Identify which cell holds the provided text, then report its [X, Y] central coordinate. 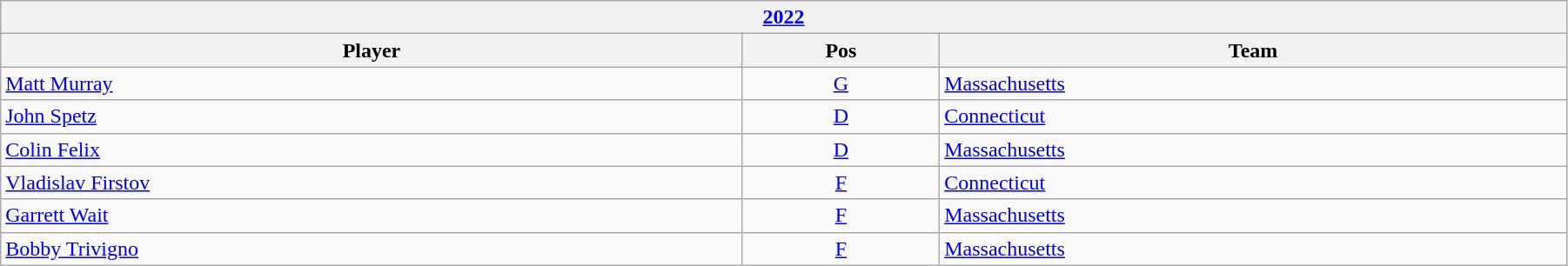
Vladislav Firstov [372, 183]
Player [372, 50]
Colin Felix [372, 150]
G [841, 83]
Team [1253, 50]
Matt Murray [372, 83]
Garrett Wait [372, 216]
John Spetz [372, 116]
2022 [784, 17]
Bobby Trivigno [372, 249]
Pos [841, 50]
